For the text-containing cell, return its midpoint in (x, y) coordinate format. 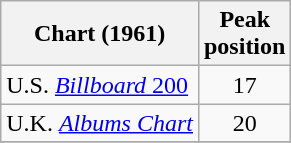
17 (244, 85)
U.K. Albums Chart (100, 123)
Chart (1961) (100, 34)
U.S. Billboard 200 (100, 85)
20 (244, 123)
Peakposition (244, 34)
